From the cell containing the given text, extract its center point as [X, Y] coordinate. 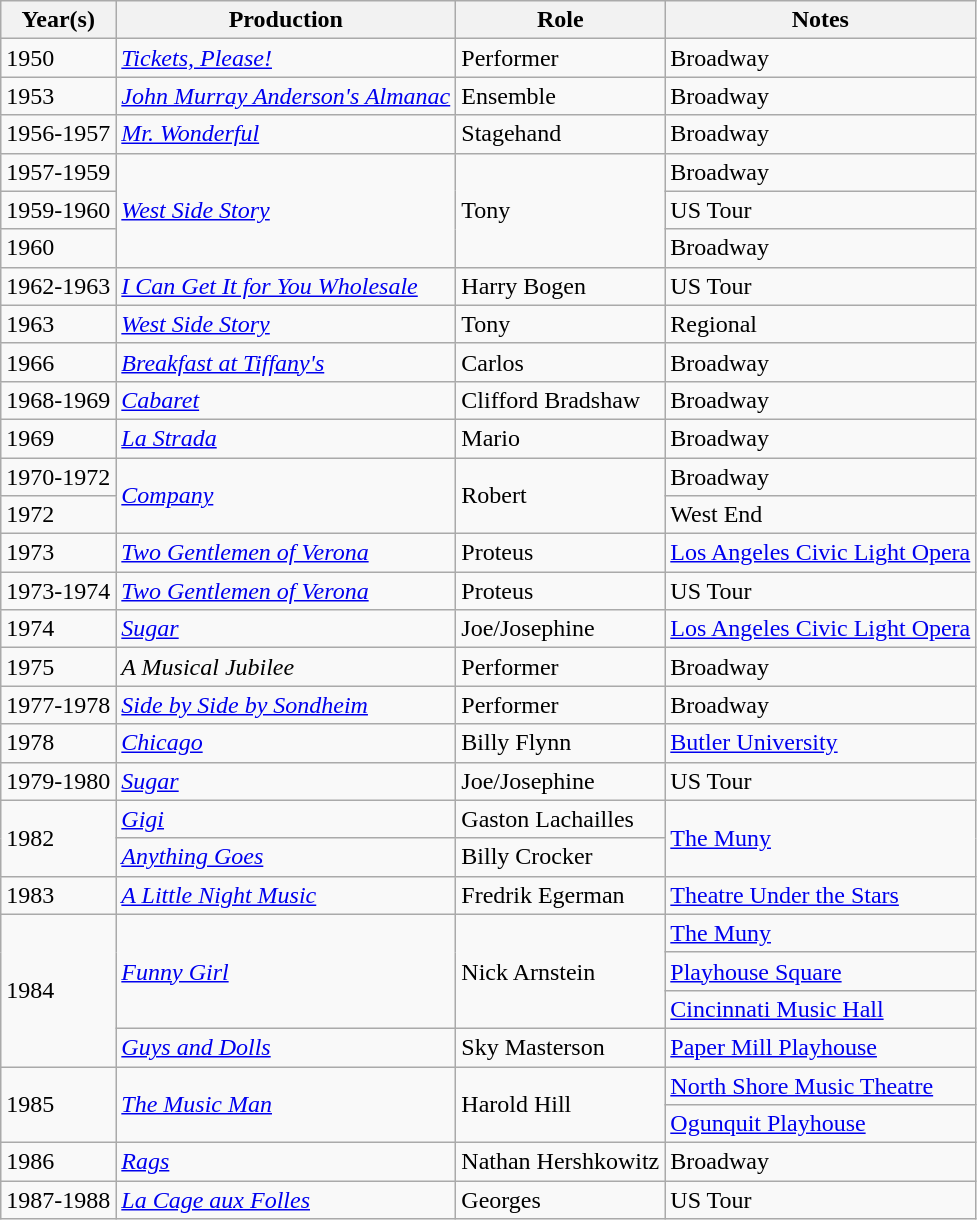
Carlos [560, 362]
North Shore Music Theatre [820, 1085]
Theatre Under the Stars [820, 895]
Nathan Hershkowitz [560, 1162]
1953 [58, 96]
1974 [58, 629]
1960 [58, 248]
1978 [58, 743]
Harold Hill [560, 1104]
Side by Side by Sondheim [286, 705]
1982 [58, 838]
Cabaret [286, 400]
1957-1959 [58, 172]
Mario [560, 438]
La Cage aux Folles [286, 1200]
1963 [58, 324]
1977-1978 [58, 705]
Company [286, 496]
Paper Mill Playhouse [820, 1047]
I Can Get It for You Wholesale [286, 286]
Anything Goes [286, 857]
Mr. Wonderful [286, 134]
1986 [58, 1162]
Billy Flynn [560, 743]
1973-1974 [58, 591]
Harry Bogen [560, 286]
Billy Crocker [560, 857]
Sky Masterson [560, 1047]
1983 [58, 895]
Regional [820, 324]
1972 [58, 515]
1985 [58, 1104]
Notes [820, 20]
Butler University [820, 743]
Role [560, 20]
1984 [58, 990]
La Strada [286, 438]
Ogunquit Playhouse [820, 1124]
West End [820, 515]
Gaston Lachailles [560, 819]
Funny Girl [286, 971]
Breakfast at Tiffany's [286, 362]
Playhouse Square [820, 971]
1970-1972 [58, 477]
A Musical Jubilee [286, 667]
1966 [58, 362]
1973 [58, 553]
1979-1980 [58, 781]
Stagehand [560, 134]
Tickets, Please! [286, 58]
A Little Night Music [286, 895]
Nick Arnstein [560, 971]
1950 [58, 58]
1987-1988 [58, 1200]
1969 [58, 438]
Rags [286, 1162]
1959-1960 [58, 210]
1968-1969 [58, 400]
1975 [58, 667]
Chicago [286, 743]
Robert [560, 496]
Guys and Dolls [286, 1047]
Clifford Bradshaw [560, 400]
1962-1963 [58, 286]
Year(s) [58, 20]
Cincinnati Music Hall [820, 1009]
The Music Man [286, 1104]
Fredrik Egerman [560, 895]
Georges [560, 1200]
Gigi [286, 819]
John Murray Anderson's Almanac [286, 96]
1956-1957 [58, 134]
Ensemble [560, 96]
Production [286, 20]
